For the text-containing cell, return its midpoint in (X, Y) coordinate format. 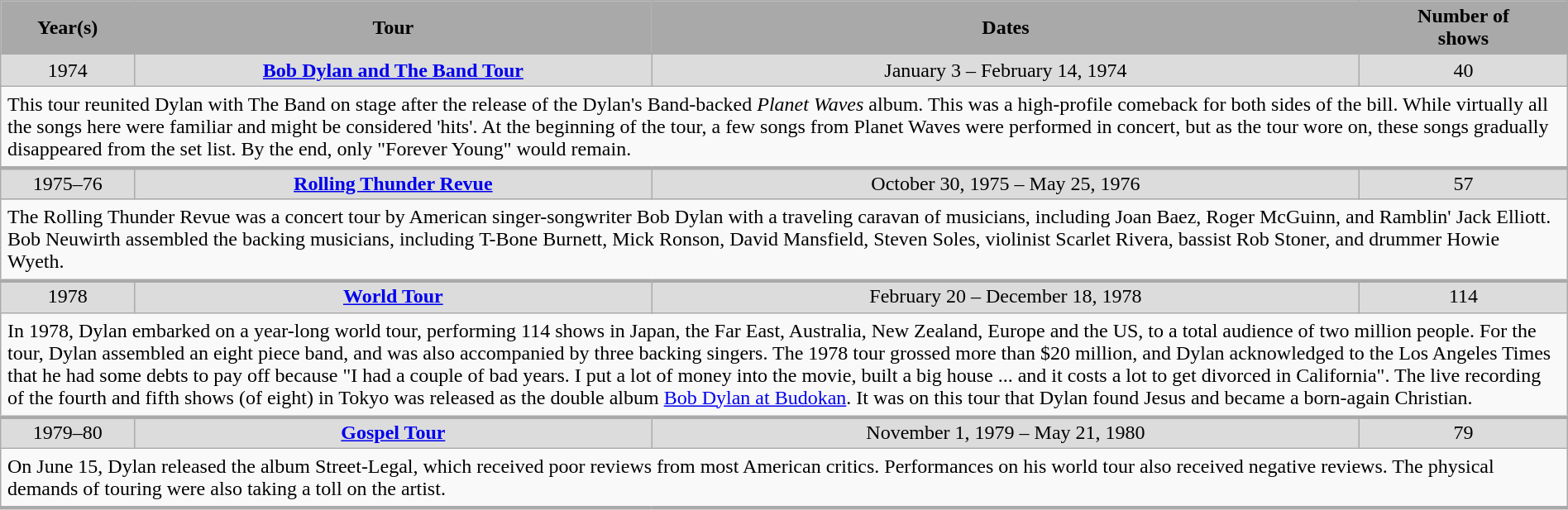
Dates (1006, 28)
Gospel Tour (394, 432)
January 3 – February 14, 1974 (1006, 70)
Number ofshows (1464, 28)
1974 (68, 70)
57 (1464, 184)
1978 (68, 297)
November 1, 1979 – May 21, 1980 (1006, 432)
Year(s) (68, 28)
1979–80 (68, 432)
Tour (394, 28)
114 (1464, 297)
1975–76 (68, 184)
79 (1464, 432)
February 20 – December 18, 1978 (1006, 297)
Rolling Thunder Revue (394, 184)
Bob Dylan and The Band Tour (394, 70)
October 30, 1975 – May 25, 1976 (1006, 184)
40 (1464, 70)
World Tour (394, 297)
